Identify which cell holds the provided text, then report its (X, Y) central coordinate. 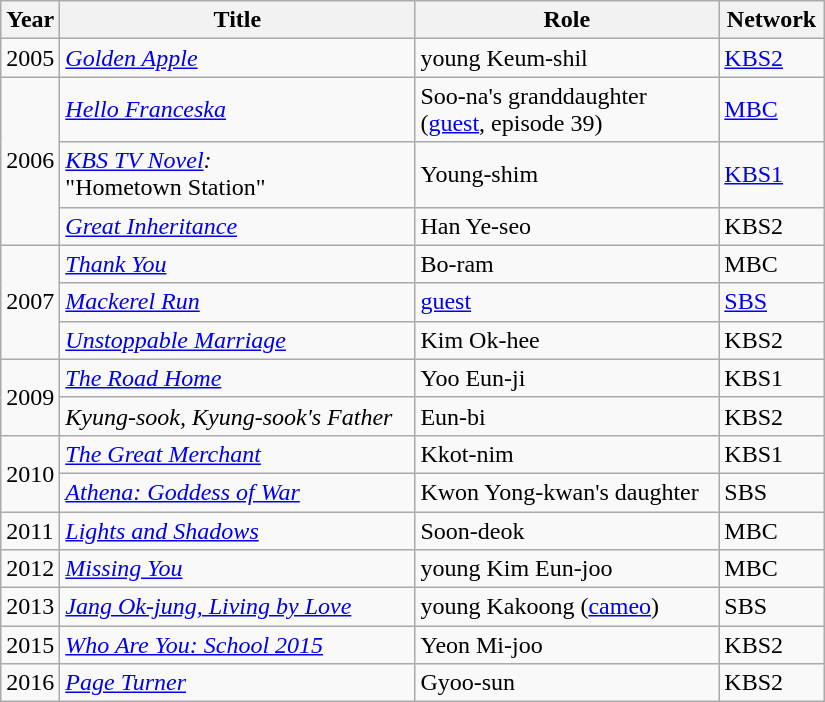
guest (567, 302)
Athena: Goddess of War (238, 492)
Thank You (238, 264)
The Road Home (238, 378)
Page Turner (238, 683)
2010 (30, 473)
Kkot-nim (567, 454)
Year (30, 20)
KBS TV Novel:"Hometown Station" (238, 174)
Hello Franceska (238, 110)
Unstoppable Marriage (238, 340)
Gyoo-sun (567, 683)
Jang Ok-jung, Living by Love (238, 607)
young Kakoong (cameo) (567, 607)
Role (567, 20)
2013 (30, 607)
2012 (30, 569)
2016 (30, 683)
Title (238, 20)
2006 (30, 161)
Network (772, 20)
Great Inheritance (238, 226)
Who Are You: School 2015 (238, 645)
Soo-na's granddaughter (guest, episode 39) (567, 110)
Kwon Yong-kwan's daughter (567, 492)
Golden Apple (238, 58)
young Keum-shil (567, 58)
Young-shim (567, 174)
Mackerel Run (238, 302)
2015 (30, 645)
Soon-deok (567, 531)
Lights and Shadows (238, 531)
2011 (30, 531)
2005 (30, 58)
Kim Ok-hee (567, 340)
Eun-bi (567, 416)
Kyung-sook, Kyung-sook's Father (238, 416)
Bo-ram (567, 264)
young Kim Eun-joo (567, 569)
Yoo Eun-ji (567, 378)
The Great Merchant (238, 454)
Missing You (238, 569)
2007 (30, 302)
Han Ye-seo (567, 226)
Yeon Mi-joo (567, 645)
2009 (30, 397)
